For the text-containing cell, return its midpoint in (x, y) coordinate format. 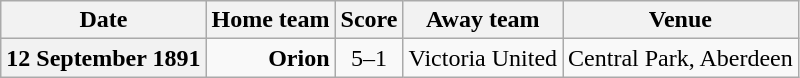
Away team (483, 20)
Home team (270, 20)
Victoria United (483, 58)
Central Park, Aberdeen (681, 58)
Date (104, 20)
Orion (270, 58)
5–1 (369, 58)
Venue (681, 20)
Score (369, 20)
12 September 1891 (104, 58)
